Identify which cell holds the provided text, then report its (x, y) central coordinate. 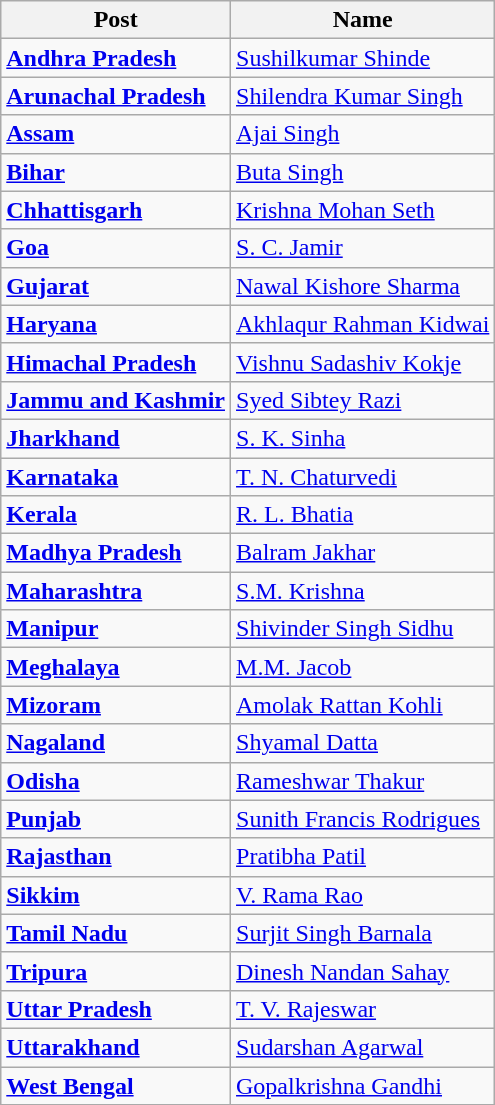
Rajasthan (116, 857)
Post (116, 20)
Punjab (116, 819)
T. V. Rajeswar (363, 1009)
Balram Jakhar (363, 553)
R. L. Bhatia (363, 515)
Sunith Francis Rodrigues (363, 819)
Buta Singh (363, 172)
Assam (116, 134)
Andhra Pradesh (116, 58)
Name (363, 20)
Dinesh Nandan Sahay (363, 971)
Tripura (116, 971)
Surjit Singh Barnala (363, 933)
S. K. Sinha (363, 438)
S.M. Krishna (363, 591)
T. N. Chaturvedi (363, 477)
Shilendra Kumar Singh (363, 96)
Maharashtra (116, 591)
Sikkim (116, 895)
Syed Sibtey Razi (363, 400)
Jharkhand (116, 438)
Shyamal Datta (363, 743)
V. Rama Rao (363, 895)
Nawal Kishore Sharma (363, 286)
Goa (116, 248)
Bihar (116, 172)
Vishnu Sadashiv Kokje (363, 362)
Himachal Pradesh (116, 362)
Krishna Mohan Seth (363, 210)
West Bengal (116, 1085)
Ajai Singh (363, 134)
Meghalaya (116, 667)
Madhya Pradesh (116, 553)
Rameshwar Thakur (363, 781)
Uttarakhand (116, 1047)
S. C. Jamir (363, 248)
Kerala (116, 515)
Haryana (116, 324)
Tamil Nadu (116, 933)
Jammu and Kashmir (116, 400)
Sushilkumar Shinde (363, 58)
Gopalkrishna Gandhi (363, 1085)
Gujarat (116, 286)
Shivinder Singh Sidhu (363, 629)
Karnataka (116, 477)
Odisha (116, 781)
Uttar Pradesh (116, 1009)
Pratibha Patil (363, 857)
Arunachal Pradesh (116, 96)
Sudarshan Agarwal (363, 1047)
Mizoram (116, 705)
M.M. Jacob (363, 667)
Akhlaqur Rahman Kidwai (363, 324)
Manipur (116, 629)
Chhattisgarh (116, 210)
Nagaland (116, 743)
Amolak Rattan Kohli (363, 705)
